Scan for the cell matching the given text and deliver its [x, y] coordinate at center. 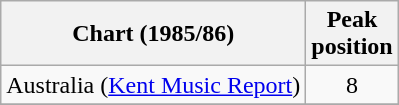
Chart (1985/86) [154, 34]
Australia (Kent Music Report) [154, 85]
8 [352, 85]
Peakposition [352, 34]
